Output the (x, y) coordinate of the center of the cell containing the given text.  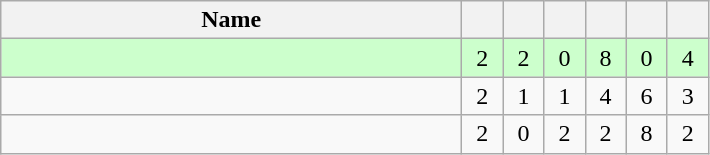
6 (646, 96)
3 (688, 96)
Name (232, 20)
